Identify which cell holds the provided text, then report its (x, y) central coordinate. 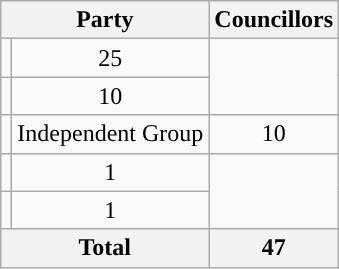
Party (105, 20)
25 (110, 58)
Independent Group (110, 134)
Total (105, 248)
Councillors (274, 20)
47 (274, 248)
